Detect which cell encompasses the target text, then output its (X, Y) center coordinate. 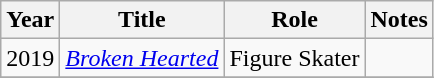
Year (30, 20)
2019 (30, 58)
Broken Hearted (142, 58)
Title (142, 20)
Role (294, 20)
Figure Skater (294, 58)
Notes (399, 20)
